Find where the given text appears and provide that cell's center as [X, Y] coordinate. 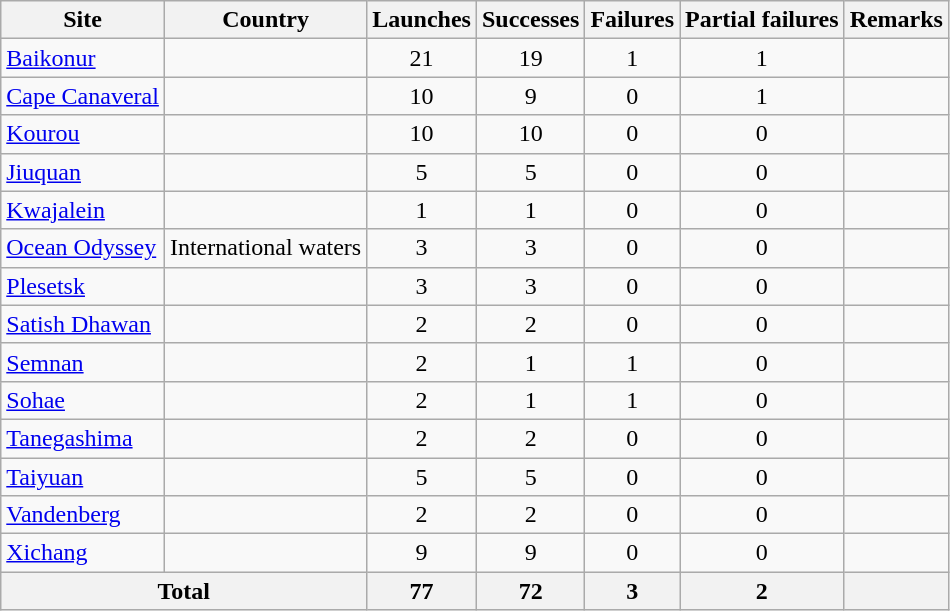
Baikonur [83, 58]
19 [530, 58]
Satish Dhawan [83, 324]
International waters [265, 248]
Launches [422, 20]
Successes [530, 20]
Failures [632, 20]
Ocean Odyssey [83, 248]
Remarks [896, 20]
Jiuquan [83, 172]
Total [184, 591]
Site [83, 20]
Plesetsk [83, 286]
77 [422, 591]
72 [530, 591]
Semnan [83, 362]
Vandenberg [83, 515]
Sohae [83, 400]
Taiyuan [83, 477]
Kwajalein [83, 210]
Tanegashima [83, 438]
Xichang [83, 553]
Country [265, 20]
21 [422, 58]
Partial failures [762, 20]
Kourou [83, 134]
Cape Canaveral [83, 96]
